Scan for the cell matching the given text and deliver its (x, y) coordinate at center. 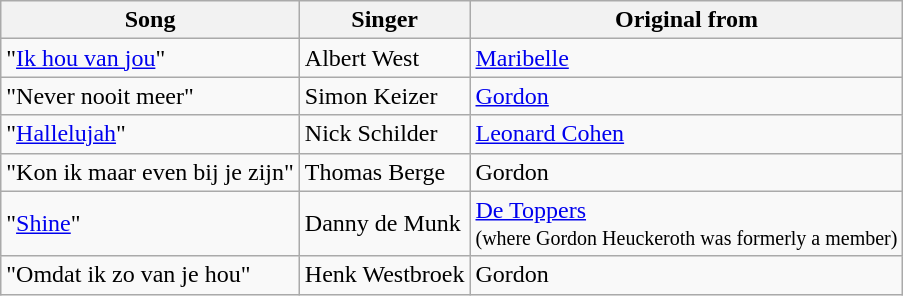
"Never nooit meer" (150, 96)
Leonard Cohen (686, 134)
Nick Schilder (384, 134)
Singer (384, 20)
Danny de Munk (384, 224)
"Kon ik maar even bij je zijn" (150, 172)
Maribelle (686, 58)
Original from (686, 20)
Albert West (384, 58)
Henk Westbroek (384, 275)
"Omdat ik zo van je hou" (150, 275)
"Ik hou van jou" (150, 58)
"Shine" (150, 224)
De Toppers(where Gordon Heuckeroth was formerly a member) (686, 224)
Simon Keizer (384, 96)
Song (150, 20)
Thomas Berge (384, 172)
"Hallelujah" (150, 134)
